Capture the cell that displays the provided text and extract its (x, y) central coordinate. 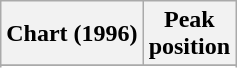
Chart (1996) (72, 34)
Peakposition (189, 34)
